Identify which cell holds the provided text, then report its [X, Y] central coordinate. 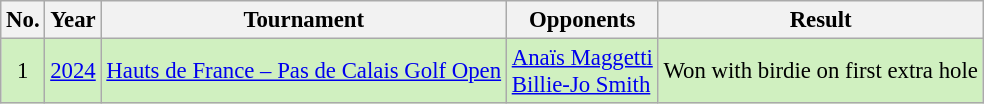
Result [820, 20]
1 [23, 72]
No. [23, 20]
Opponents [582, 20]
Anaïs Maggetti Billie-Jo Smith [582, 72]
2024 [73, 72]
Tournament [304, 20]
Year [73, 20]
Won with birdie on first extra hole [820, 72]
Hauts de France – Pas de Calais Golf Open [304, 72]
